Detect which cell encompasses the target text, then output its [x, y] center coordinate. 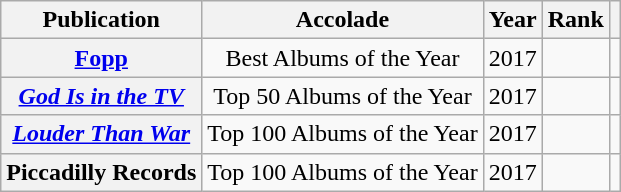
Fopp [102, 58]
Rank [576, 20]
Best Albums of the Year [342, 58]
Piccadilly Records [102, 172]
God Is in the TV [102, 96]
Louder Than War [102, 134]
Top 50 Albums of the Year [342, 96]
Year [512, 20]
Publication [102, 20]
Accolade [342, 20]
